For the text-containing cell, return its midpoint in [x, y] coordinate format. 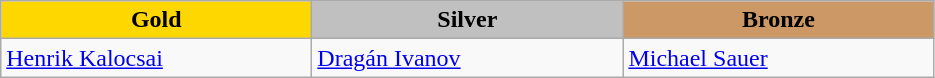
Dragán Ivanov [468, 58]
Henrik Kalocsai [156, 58]
Michael Sauer [778, 58]
Bronze [778, 20]
Silver [468, 20]
Gold [156, 20]
